Scan for the cell matching the given text and deliver its [X, Y] coordinate at center. 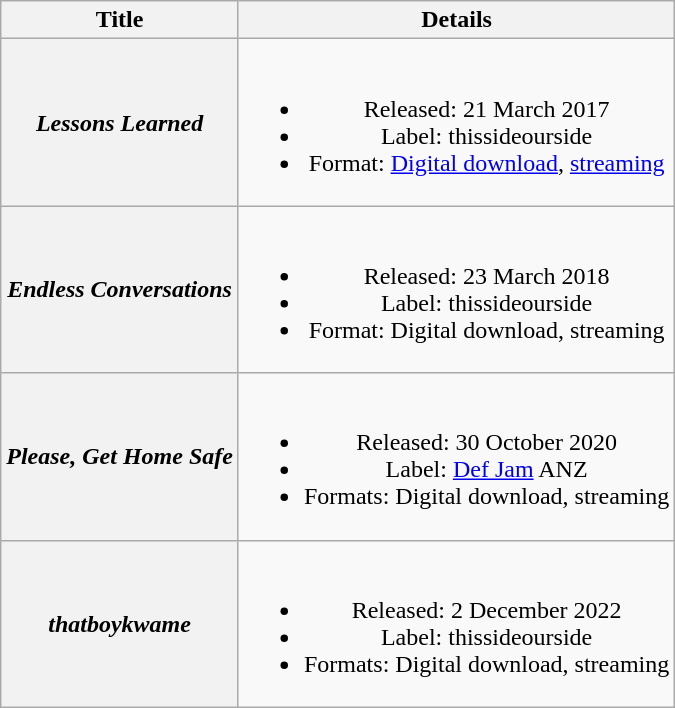
Released: 2 December 2022Label: thissideoursideFormats: Digital download, streaming [456, 624]
Released: 23 March 2018Label: thissideoursideFormat: Digital download, streaming [456, 290]
Please, Get Home Safe [120, 456]
Lessons Learned [120, 122]
Released: 30 October 2020Label: Def Jam ANZFormats: Digital download, streaming [456, 456]
Released: 21 March 2017Label: thissideoursideFormat: Digital download, streaming [456, 122]
Endless Conversations [120, 290]
thatboykwame [120, 624]
Title [120, 20]
Details [456, 20]
